Return the [X, Y] coordinate for the center point of the cell that contains the specified text.  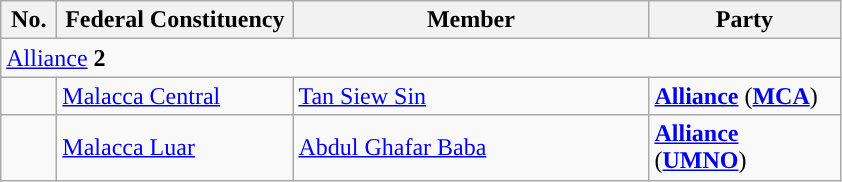
Federal Constituency [175, 20]
Alliance 2 [420, 58]
Member [471, 20]
Malacca Central [175, 96]
Alliance (UMNO) [744, 148]
Party [744, 20]
Abdul Ghafar Baba [471, 148]
Tan Siew Sin [471, 96]
Malacca Luar [175, 148]
Alliance (MCA) [744, 96]
No. [29, 20]
